Find where the given text appears and provide that cell's center as (x, y) coordinate. 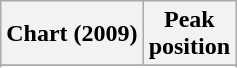
Peakposition (189, 34)
Chart (2009) (72, 34)
